Provide the [x, y] coordinate of the cell's center where the given text is located.  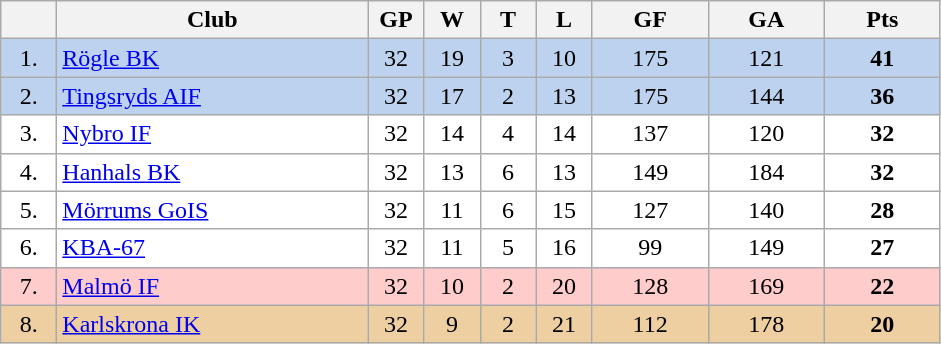
3. [29, 134]
Nybro IF [212, 134]
GP [396, 20]
17 [452, 96]
112 [650, 324]
Hanhals BK [212, 172]
KBA-67 [212, 248]
7. [29, 286]
28 [882, 210]
Club [212, 20]
GF [650, 20]
4 [508, 134]
99 [650, 248]
184 [766, 172]
8. [29, 324]
T [508, 20]
121 [766, 58]
137 [650, 134]
128 [650, 286]
2. [29, 96]
140 [766, 210]
15 [564, 210]
5 [508, 248]
27 [882, 248]
3 [508, 58]
19 [452, 58]
21 [564, 324]
178 [766, 324]
5. [29, 210]
W [452, 20]
Mörrums GoIS [212, 210]
36 [882, 96]
127 [650, 210]
1. [29, 58]
Malmö IF [212, 286]
120 [766, 134]
Tingsryds AIF [212, 96]
169 [766, 286]
L [564, 20]
Rögle BK [212, 58]
16 [564, 248]
GA [766, 20]
6. [29, 248]
Pts [882, 20]
Karlskrona IK [212, 324]
41 [882, 58]
22 [882, 286]
144 [766, 96]
9 [452, 324]
4. [29, 172]
